Return the [X, Y] coordinate for the center point of the cell that contains the specified text.  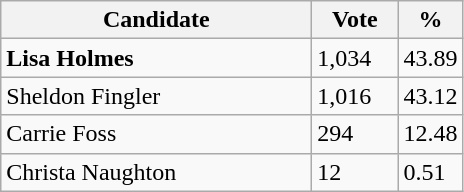
Vote [355, 20]
Christa Naughton [156, 172]
43.12 [430, 96]
1,034 [355, 58]
Lisa Holmes [156, 58]
Carrie Foss [156, 134]
Candidate [156, 20]
Sheldon Fingler [156, 96]
12 [355, 172]
43.89 [430, 58]
0.51 [430, 172]
1,016 [355, 96]
294 [355, 134]
% [430, 20]
12.48 [430, 134]
